Output the (X, Y) coordinate of the center of the cell containing the given text.  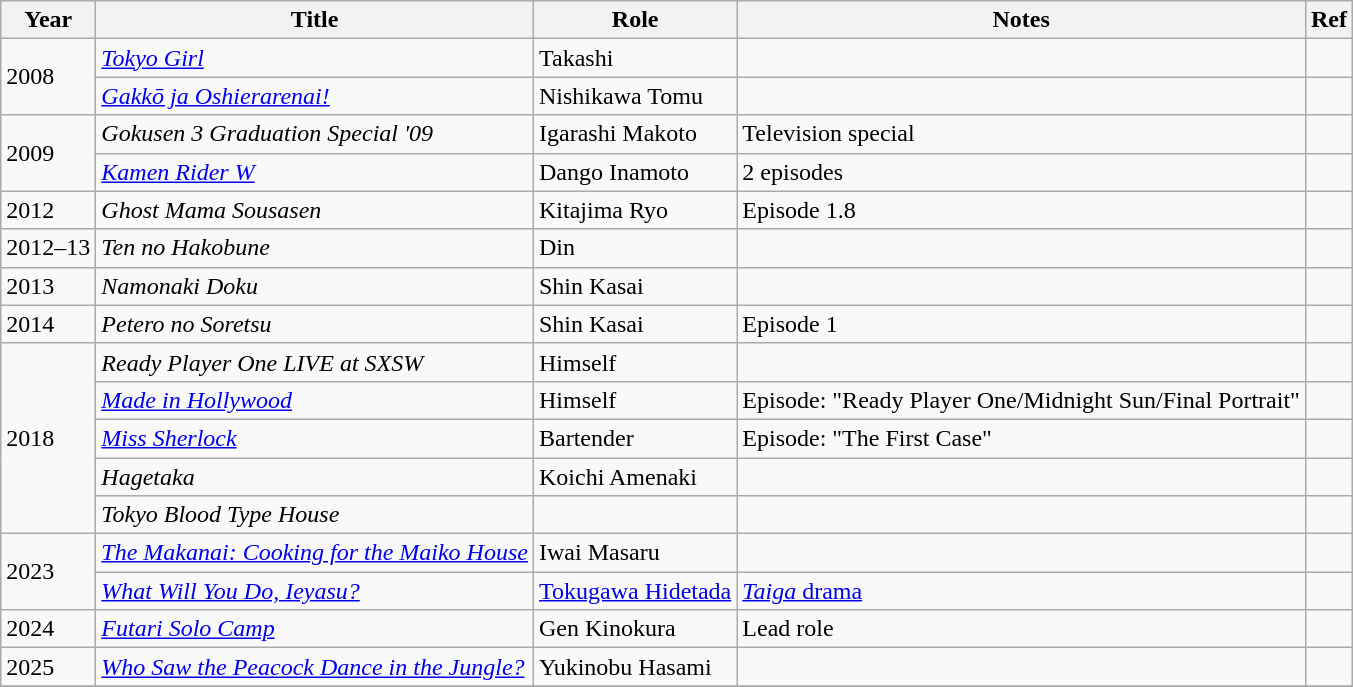
Tokyo Blood Type House (315, 515)
2025 (48, 667)
Gokusen 3 Graduation Special '09 (315, 134)
Koichi Amenaki (634, 477)
Kamen Rider W (315, 172)
Futari Solo Camp (315, 629)
2 episodes (1022, 172)
Episode: "The First Case" (1022, 438)
Petero no Soretsu (315, 324)
Television special (1022, 134)
2008 (48, 77)
Iwai Masaru (634, 553)
Miss Sherlock (315, 438)
Episode 1.8 (1022, 210)
Year (48, 20)
Ready Player One LIVE at SXSW (315, 362)
Namonaki Doku (315, 286)
Ghost Mama Sousasen (315, 210)
Igarashi Makoto (634, 134)
Yukinobu Hasami (634, 667)
2013 (48, 286)
Role (634, 20)
Episode: "Ready Player One/Midnight Sun/Final Portrait" (1022, 400)
Made in Hollywood (315, 400)
Episode 1 (1022, 324)
Tokyo Girl (315, 58)
2012 (48, 210)
Gen Kinokura (634, 629)
2012–13 (48, 248)
Nishikawa Tomu (634, 96)
Tokugawa Hidetada (634, 591)
2024 (48, 629)
Taiga drama (1022, 591)
Kitajima Ryo (634, 210)
The Makanai: Cooking for the Maiko House (315, 553)
Lead role (1022, 629)
Notes (1022, 20)
Bartender (634, 438)
Title (315, 20)
Ten no Hakobune (315, 248)
2018 (48, 438)
Ref (1328, 20)
Din (634, 248)
Takashi (634, 58)
2014 (48, 324)
Dango Inamoto (634, 172)
Hagetaka (315, 477)
Gakkō ja Oshierarenai! (315, 96)
Who Saw the Peacock Dance in the Jungle? (315, 667)
What Will You Do, Ieyasu? (315, 591)
2023 (48, 572)
2009 (48, 153)
